Extract the [X, Y] coordinate from the center of the cell holding the provided text.  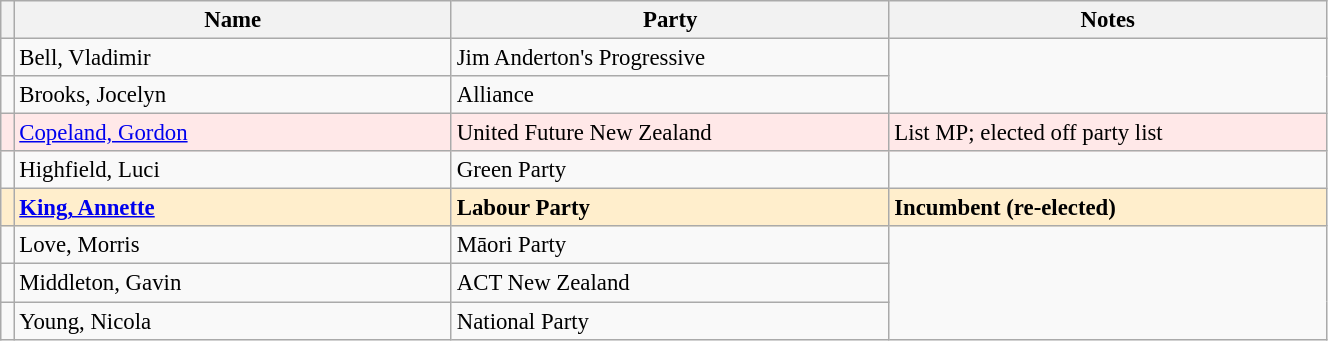
Brooks, Jocelyn [232, 95]
National Party [670, 321]
Incumbent (re-elected) [1108, 208]
Green Party [670, 170]
Copeland, Gordon [232, 133]
United Future New Zealand [670, 133]
Jim Anderton's Progressive [670, 58]
Notes [1108, 20]
Party [670, 20]
Highfield, Luci [232, 170]
List MP; elected off party list [1108, 133]
Alliance [670, 95]
Labour Party [670, 208]
Name [232, 20]
Love, Morris [232, 245]
Māori Party [670, 245]
Middleton, Gavin [232, 283]
King, Annette [232, 208]
ACT New Zealand [670, 283]
Bell, Vladimir [232, 58]
Young, Nicola [232, 321]
